Scan for the cell matching the given text and deliver its (x, y) coordinate at center. 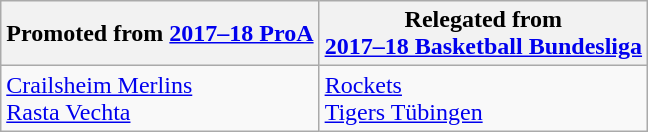
RocketsTigers Tübingen (483, 98)
Promoted from 2017–18 ProA (160, 34)
Crailsheim MerlinsRasta Vechta (160, 98)
Relegated from2017–18 Basketball Bundesliga (483, 34)
